For the text-containing cell, return its midpoint in [x, y] coordinate format. 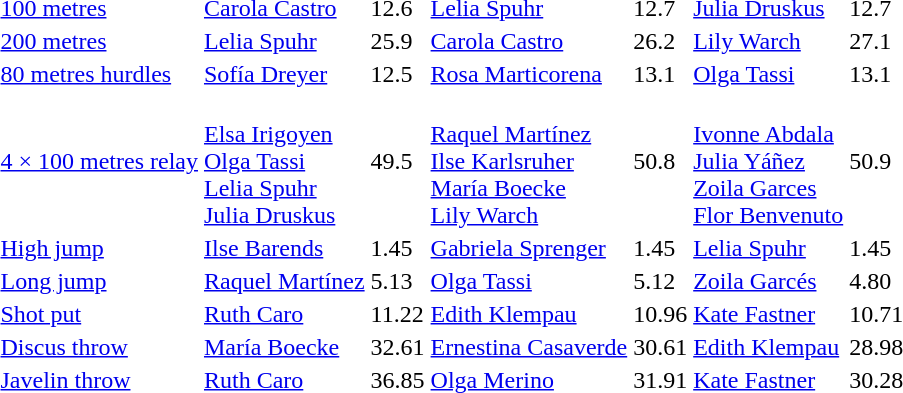
Sofía Dreyer [284, 74]
Ilse Barends [284, 248]
12.5 [398, 74]
32.61 [398, 347]
Raquel MartínezIlse KarlsruherMaría BoeckeLily Warch [529, 161]
10.96 [660, 314]
30.61 [660, 347]
Elsa IrigoyenOlga TassiLelia SpuhrJulia Druskus [284, 161]
María Boecke [284, 347]
26.2 [660, 41]
Ernestina Casaverde [529, 347]
Rosa Marticorena [529, 74]
5.12 [660, 281]
49.5 [398, 161]
Ivonne AbdalaJulia YáñezZoila GarcesFlor Benvenuto [768, 161]
Kate Fastner [768, 314]
Carola Castro [529, 41]
Ruth Caro [284, 314]
Raquel Martínez [284, 281]
5.13 [398, 281]
13.1 [660, 74]
Lily Warch [768, 41]
11.22 [398, 314]
Zoila Garcés [768, 281]
50.8 [660, 161]
25.9 [398, 41]
Gabriela Sprenger [529, 248]
